Find where the given text appears and provide that cell's center as (x, y) coordinate. 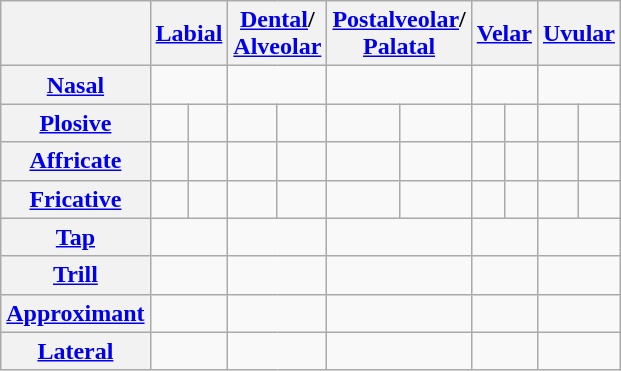
Nasal (76, 85)
Approximant (76, 313)
Velar (504, 34)
Labial (189, 34)
Trill (76, 275)
Plosive (76, 123)
Lateral (76, 351)
Fricative (76, 199)
Affricate (76, 161)
Dental/Alveolar (278, 34)
Uvular (578, 34)
Postalveolar/Palatal (399, 34)
Tap (76, 237)
